Provide the [X, Y] coordinate of the cell's center where the given text is located.  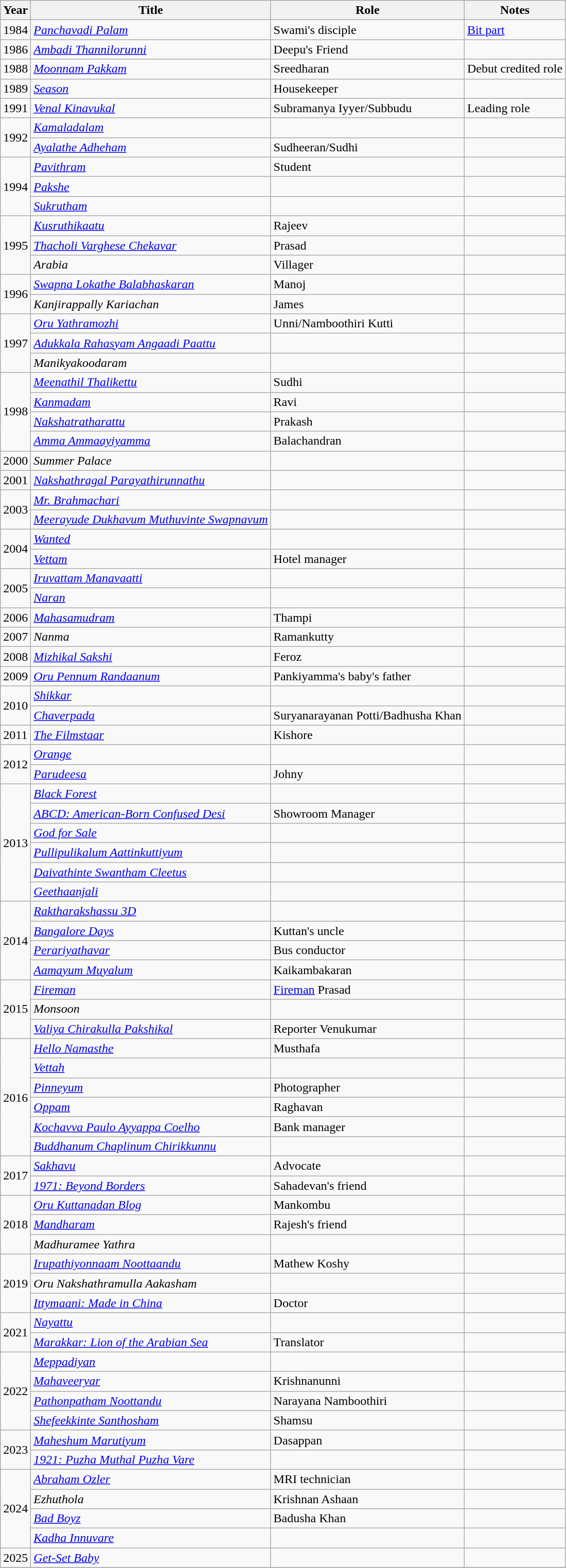
Oppam [151, 1107]
Advocate [367, 1166]
Rajeev [367, 225]
1986 [15, 49]
Mankombu [367, 1205]
Thacholi Varghese Chekavar [151, 245]
Krishnanunni [367, 1381]
2007 [15, 637]
Raghavan [367, 1107]
Prakash [367, 421]
MRI technician [367, 1479]
1988 [15, 69]
Venal Kinavukal [151, 108]
Doctor [367, 1303]
Bangalore Days [151, 931]
Iruvattam Manavaatti [151, 578]
Mizhikal Sakshi [151, 657]
Kanmadam [151, 402]
Mr. Brahmachari [151, 500]
Orange [151, 754]
Thampi [367, 618]
Parudeesa [151, 774]
Bad Boyz [151, 1519]
1994 [15, 186]
2015 [15, 1009]
Monsoon [151, 1009]
Pavithram [151, 167]
Madhuramee Yathra [151, 1244]
Ambadi Thannilorunni [151, 49]
Feroz [367, 657]
Pakshe [151, 186]
Swami's disciple [367, 30]
Ramankutty [367, 637]
2025 [15, 1558]
Johny [367, 774]
1995 [15, 245]
God for Sale [151, 833]
Sudhi [367, 382]
Nakshatratharattu [151, 421]
Abraham Ozler [151, 1479]
Reporter Venukumar [367, 1029]
Meenathil Thalikettu [151, 382]
Manikyakoodaram [151, 363]
Nanma [151, 637]
Kadha Innuvare [151, 1538]
Narayana Namboothiri [367, 1401]
Oru Pennum Randaanum [151, 676]
Oru Yathramozhi [151, 324]
Raktharakshassu 3D [151, 911]
Student [367, 167]
Notes [515, 10]
2023 [15, 1450]
Fireman [151, 990]
Ittymaani: Made in China [151, 1303]
Sreedharan [367, 69]
Swapna Lokathe Balabhaskaran [151, 285]
1984 [15, 30]
Valiya Chirakulla Pakshikal [151, 1029]
2012 [15, 764]
Daivathinte Swantham Cleetus [151, 872]
2016 [15, 1097]
Kamaladalam [151, 128]
2010 [15, 706]
Suryanarayanan Potti/Badhusha Khan [367, 715]
Translator [367, 1342]
Mathew Koshy [367, 1264]
2009 [15, 676]
2018 [15, 1225]
Krishnan Ashaan [367, 1499]
Pinneyum [151, 1087]
Bus conductor [367, 950]
Panchavadi Palam [151, 30]
2014 [15, 941]
Wanted [151, 539]
1971: Beyond Borders [151, 1185]
Marakkar: Lion of the Arabian Sea [151, 1342]
Hotel manager [367, 558]
Kuttan's uncle [367, 931]
Shamsu [367, 1420]
Naran [151, 598]
Sakhavu [151, 1166]
Maheshum Marutiyum [151, 1440]
Oru Nakshathramulla Aakasham [151, 1283]
Unni/Namboothiri Kutti [367, 324]
Sahadevan's friend [367, 1185]
2000 [15, 461]
Balachandran [367, 441]
Mahasamudram [151, 618]
Ezhuthola [151, 1499]
ABCD: American-Born Confused Desi [151, 813]
Geethaanjali [151, 892]
Kaikambakaran [367, 970]
2017 [15, 1175]
Title [151, 10]
Leading role [515, 108]
Pankiyamma's baby's father [367, 676]
Vettam [151, 558]
Moonnam Pakkam [151, 69]
Oru Kuttanadan Blog [151, 1205]
2006 [15, 618]
Nakshathragal Parayathirunnathu [151, 480]
Kishore [367, 735]
Buddhanum Chaplinum Chirikkunnu [151, 1146]
Fireman Prasad [367, 990]
Adukkala Rahasyam Angaadi Paattu [151, 343]
Season [151, 89]
Sukrutham [151, 206]
Amma Ammaayiyamma [151, 441]
1989 [15, 89]
2013 [15, 842]
Shefeekkinte Santhosham [151, 1420]
Pullipulikalum Aattinkuttiyum [151, 852]
Year [15, 10]
Pathonpatham Noottandu [151, 1401]
1996 [15, 294]
Kochavva Paulo Ayyappa Coelho [151, 1126]
2005 [15, 588]
Hello Namasthe [151, 1048]
1998 [15, 412]
1991 [15, 108]
Aamayum Muyalum [151, 970]
1921: Puzha Muthal Puzha Vare [151, 1459]
Irupathiyonnaam Noottaandu [151, 1264]
Villager [367, 265]
2003 [15, 509]
Get-Set Baby [151, 1558]
Sudheeran/Sudhi [367, 147]
Mandharam [151, 1225]
2021 [15, 1332]
Photographer [367, 1087]
Shikkar [151, 696]
Chaverpada [151, 715]
Prasad [367, 245]
James [367, 304]
Kanjirappally Kariachan [151, 304]
Rajesh's friend [367, 1225]
Nayattu [151, 1323]
Musthafa [367, 1048]
Bank manager [367, 1126]
Arabia [151, 265]
Dasappan [367, 1440]
Vettah [151, 1068]
Meppadiyan [151, 1362]
Badusha Khan [367, 1519]
2024 [15, 1508]
Manoj [367, 285]
2019 [15, 1283]
Black Forest [151, 794]
Ravi [367, 402]
Subramanya Iyyer/Subbudu [367, 108]
Meerayude Dukhavum Muthuvinte Swapnavum [151, 519]
Deepu's Friend [367, 49]
Perariyathavar [151, 950]
Showroom Manager [367, 813]
1992 [15, 137]
2022 [15, 1391]
Bit part [515, 30]
2004 [15, 549]
1997 [15, 343]
2008 [15, 657]
Role [367, 10]
Mahaveeryar [151, 1381]
Summer Palace [151, 461]
2011 [15, 735]
The Filmstaar [151, 735]
Housekeeper [367, 89]
Kusruthikaatu [151, 225]
2001 [15, 480]
Ayalathe Adheham [151, 147]
Debut credited role [515, 69]
